From the cell containing the given text, extract its center point as (X, Y) coordinate. 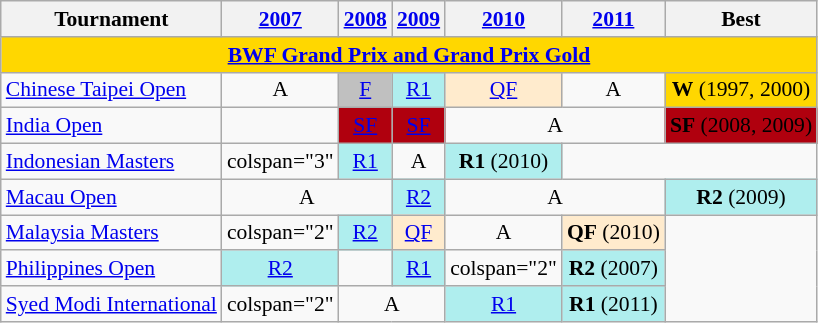
Syed Modi International (112, 304)
R2 (2007) (614, 269)
Chinese Taipei Open (112, 90)
F (366, 90)
2009 (418, 19)
W (1997, 2000) (741, 90)
2008 (366, 19)
2007 (280, 19)
Tournament (112, 19)
Indonesian Masters (112, 162)
Malaysia Masters (112, 233)
Macau Open (112, 197)
Best (741, 19)
2010 (504, 19)
Philippines Open (112, 269)
R1 (2011) (614, 304)
QF (2010) (614, 233)
colspan="3" (280, 162)
R2 (2009) (741, 197)
India Open (112, 126)
R1 (2010) (504, 162)
BWF Grand Prix and Grand Prix Gold (409, 55)
2011 (614, 19)
SF (2008, 2009) (741, 126)
